Detect which cell encompasses the target text, then output its (X, Y) center coordinate. 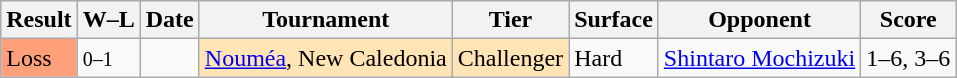
Loss (39, 58)
Hard (614, 58)
W–L (108, 20)
0–1 (108, 58)
Nouméa, New Caledonia (326, 58)
Tier (510, 20)
Challenger (510, 58)
Surface (614, 20)
Result (39, 20)
1–6, 3–6 (908, 58)
Date (170, 20)
Score (908, 20)
Opponent (759, 20)
Tournament (326, 20)
Shintaro Mochizuki (759, 58)
